Detect which cell encompasses the target text, then output its (x, y) center coordinate. 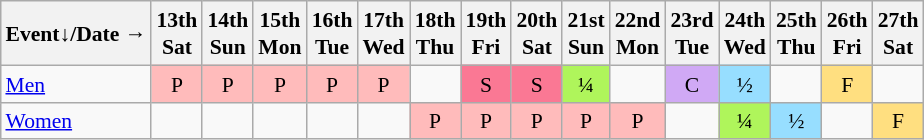
21stSun (586, 33)
C (692, 84)
27thSat (898, 33)
15thMon (280, 33)
16thTue (332, 33)
13thSat (176, 33)
Men (76, 84)
20thSat (536, 33)
19thFri (486, 33)
18thThu (436, 33)
24thWed (745, 33)
14thSun (228, 33)
25thThu (796, 33)
17thWed (383, 33)
22ndMon (638, 33)
23rdTue (692, 33)
Women (76, 120)
26thFri (848, 33)
Event↓/Date → (76, 33)
